Output the [X, Y] coordinate of the center of the cell containing the given text.  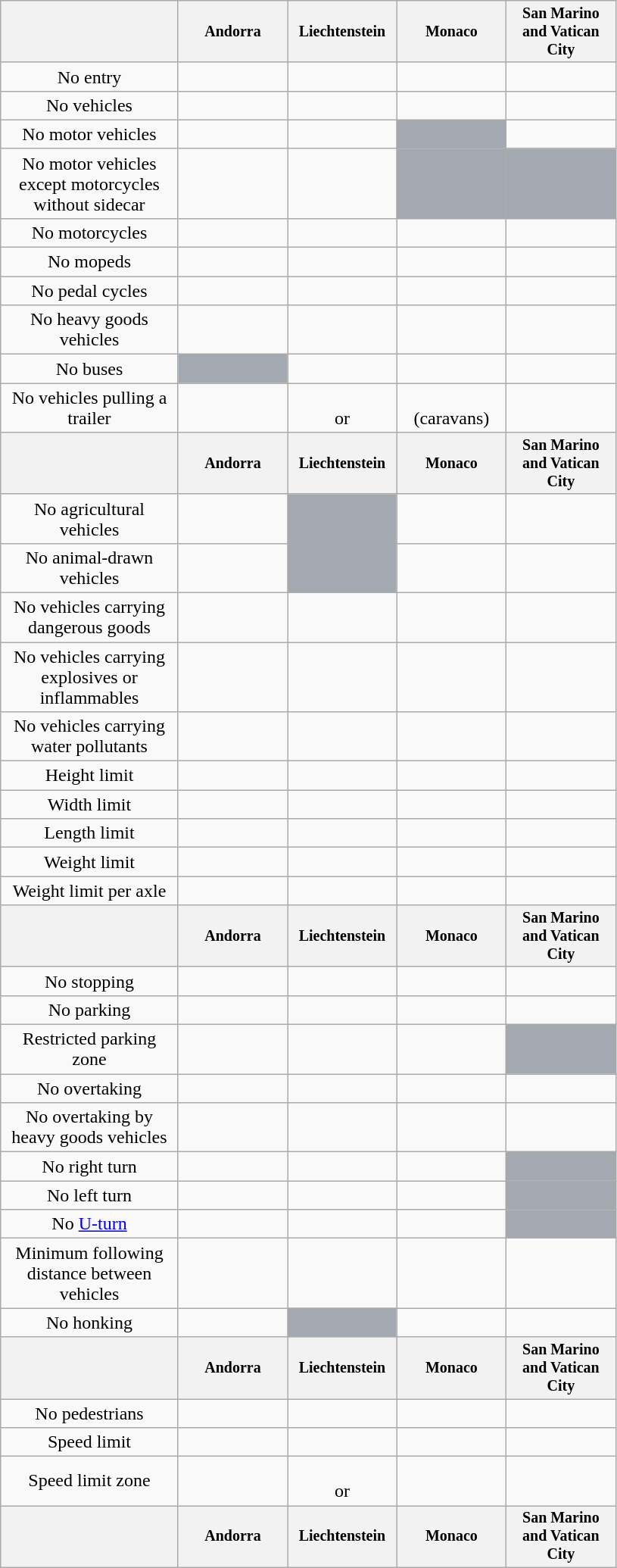
No agricultural vehicles [89, 518]
No left turn [89, 1195]
No parking [89, 1010]
No motor vehicles except motorcycles without sidecar [89, 183]
No buses [89, 369]
Minimum following distance between vehicles [89, 1273]
No U-turn [89, 1224]
No animal-drawn vehicles [89, 568]
No right turn [89, 1167]
No vehicles [89, 105]
No motor vehicles [89, 134]
Weight limit per axle [89, 891]
No vehicles carrying explosives or inflammables [89, 677]
No heavy goods vehicles [89, 330]
No pedal cycles [89, 291]
Height limit [89, 776]
No vehicles carrying water pollutants [89, 736]
No honking [89, 1323]
No entry [89, 77]
No vehicles pulling a trailer [89, 408]
No motorcycles [89, 233]
Weight limit [89, 862]
No overtaking by heavy goods vehicles [89, 1127]
Speed limit [89, 1442]
No pedestrians [89, 1413]
No stopping [89, 981]
No vehicles carrying dangerous goods [89, 617]
No overtaking [89, 1089]
Speed limit zone [89, 1482]
Restricted parking zone [89, 1050]
(caravans) [451, 408]
Width limit [89, 804]
No mopeds [89, 262]
Length limit [89, 833]
